Provide the (X, Y) coordinate of the cell's center where the given text is located.  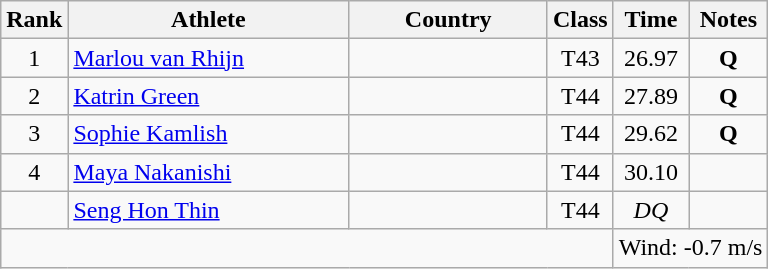
Maya Nakanishi (208, 172)
29.62 (650, 134)
Rank (34, 20)
3 (34, 134)
4 (34, 172)
Time (650, 20)
Class (580, 20)
26.97 (650, 58)
Seng Hon Thin (208, 210)
T43 (580, 58)
Notes (728, 20)
Sophie Kamlish (208, 134)
Country (448, 20)
Marlou van Rhijn (208, 58)
Wind: -0.7 m/s (690, 248)
1 (34, 58)
DQ (650, 210)
30.10 (650, 172)
Athlete (208, 20)
2 (34, 96)
27.89 (650, 96)
Katrin Green (208, 96)
